Return the (x, y) coordinate for the center point of the cell that contains the specified text.  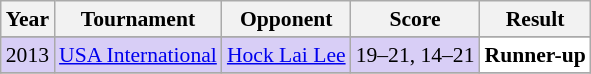
Year (28, 19)
Tournament (138, 19)
Opponent (286, 19)
2013 (28, 55)
Result (536, 19)
19–21, 14–21 (416, 55)
Score (416, 19)
Hock Lai Lee (286, 55)
USA International (138, 55)
Runner-up (536, 55)
